Output the (X, Y) coordinate of the center of the cell containing the given text.  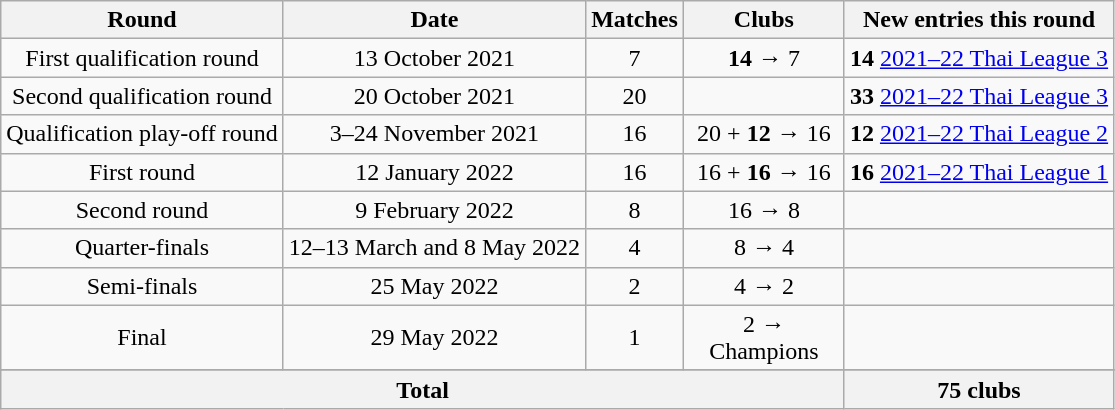
4 → 2 (764, 286)
Date (434, 20)
4 (635, 248)
New entries this round (978, 20)
Second qualification round (142, 96)
3–24 November 2021 (434, 134)
16 2021–22 Thai League 1 (978, 172)
Matches (635, 20)
29 May 2022 (434, 338)
First round (142, 172)
Clubs (764, 20)
9 February 2022 (434, 210)
8 (635, 210)
2 (635, 286)
Semi-finals (142, 286)
Round (142, 20)
7 (635, 58)
12 January 2022 (434, 172)
12 2021–22 Thai League 2 (978, 134)
12–13 March and 8 May 2022 (434, 248)
1 (635, 338)
Total (423, 389)
16 → 8 (764, 210)
2 → Champions (764, 338)
20 (635, 96)
Qualification play-off round (142, 134)
13 October 2021 (434, 58)
Final (142, 338)
8 → 4 (764, 248)
First qualification round (142, 58)
25 May 2022 (434, 286)
33 2021–22 Thai League 3 (978, 96)
14 → 7 (764, 58)
Second round (142, 210)
20 + 12 → 16 (764, 134)
14 2021–22 Thai League 3 (978, 58)
75 clubs (978, 389)
16 + 16 → 16 (764, 172)
20 October 2021 (434, 96)
Quarter-finals (142, 248)
